Output the [x, y] coordinate of the center of the cell containing the given text.  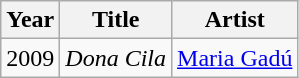
Maria Gadú [235, 58]
Title [116, 20]
Year [30, 20]
2009 [30, 58]
Dona Cila [116, 58]
Artist [235, 20]
